For the text-containing cell, return its midpoint in (x, y) coordinate format. 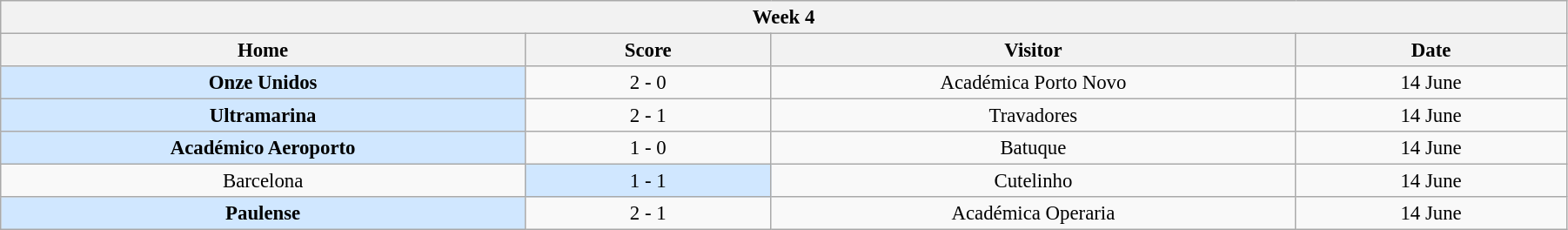
Académica Operaria (1034, 213)
Paulense (263, 213)
Home (263, 51)
Date (1431, 51)
Score (647, 51)
Barcelona (263, 181)
Week 4 (784, 17)
Académica Porto Novo (1034, 83)
Ultramarina (263, 116)
Batuque (1034, 148)
2 - 0 (647, 83)
Visitor (1034, 51)
1 - 0 (647, 148)
Cutelinho (1034, 181)
Travadores (1034, 116)
1 - 1 (647, 181)
Académico Aeroporto (263, 148)
Onze Unidos (263, 83)
